Find where the given text appears and provide that cell's center as [x, y] coordinate. 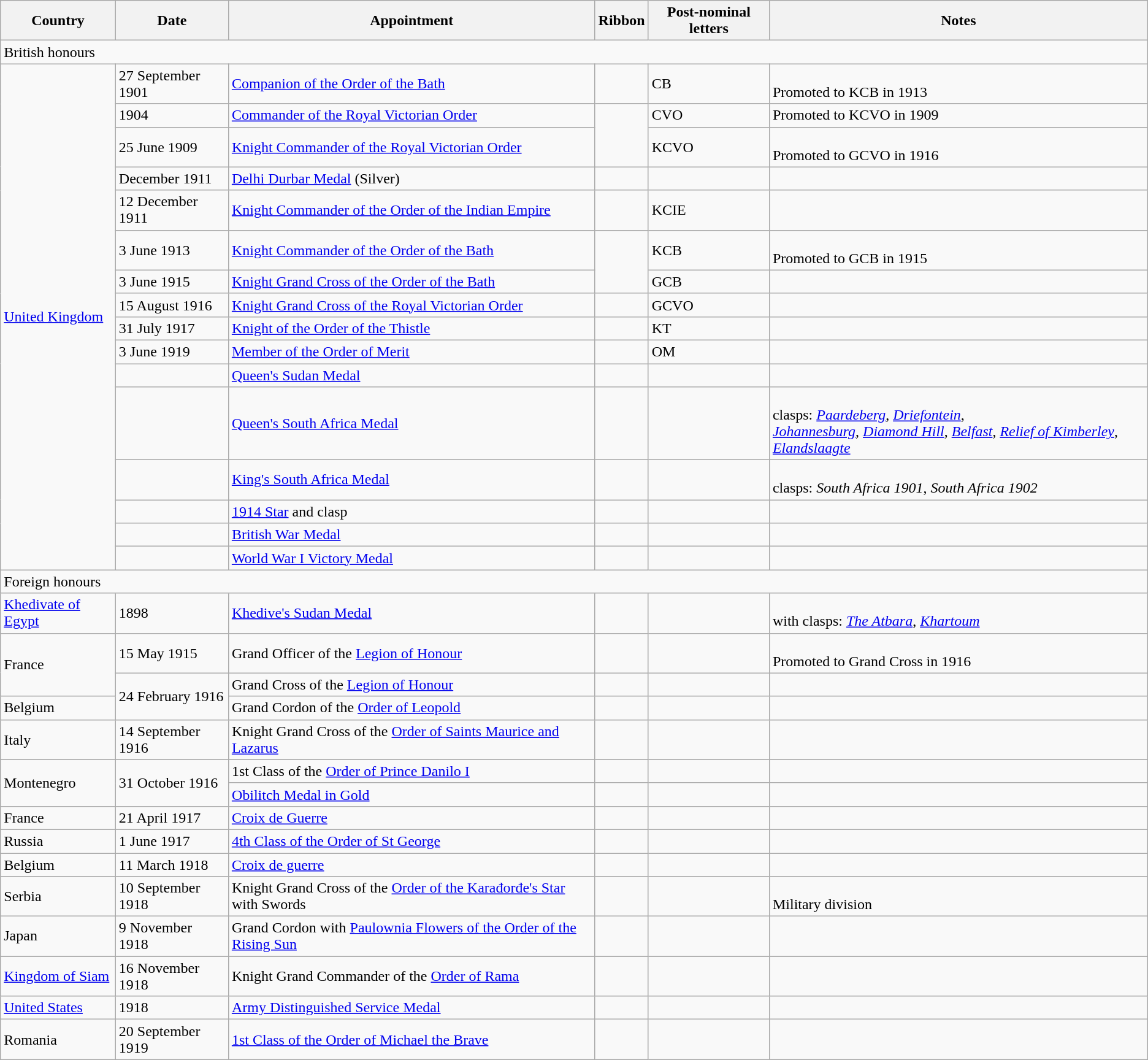
3 June 1919 [172, 351]
10 September 1918 [172, 897]
1st Class of the Order of Prince Danilo I [411, 771]
Ribbon [622, 21]
with clasps: The Atbara, Khartoum [958, 613]
GCVO [709, 305]
Queen's South Africa Medal [411, 423]
Date [172, 21]
Khedivate of Egypt [58, 613]
31 October 1916 [172, 783]
clasps: South Africa 1901, South Africa 1902 [958, 480]
Delhi Durbar Medal (Silver) [411, 179]
Post-nominal letters [709, 21]
KCVO [709, 147]
Knight Commander of the Order of the Indian Empire [411, 210]
Notes [958, 21]
1st Class of the Order of Michael the Brave [411, 1039]
1898 [172, 613]
Promoted to GCB in 1915 [958, 250]
15 May 1915 [172, 653]
GCB [709, 282]
Knight Grand Cross of the Order of Saints Maurice and Lazarus [411, 740]
Knight Commander of the Royal Victorian Order [411, 147]
Promoted to Grand Cross in 1916 [958, 653]
1 June 1917 [172, 841]
Kingdom of Siam [58, 977]
Croix de Guerre [411, 818]
Romania [58, 1039]
British honours [574, 52]
Companion of the Order of the Bath [411, 83]
12 December 1911 [172, 210]
Russia [58, 841]
Queen's Sudan Medal [411, 375]
1918 [172, 1008]
1914 Star and clasp [411, 512]
15 August 1916 [172, 305]
World War I Victory Medal [411, 558]
Knight Grand Commander of the Order of Rama [411, 977]
Obilitch Medal in Gold [411, 794]
Military division [958, 897]
Foreign honours [574, 582]
31 July 1917 [172, 328]
KCIE [709, 210]
Croix de guerre [411, 864]
27 September 1901 [172, 83]
Knight Grand Cross of the Order of the Karađorđe's Star with Swords [411, 897]
Promoted to GCVO in 1916 [958, 147]
16 November 1918 [172, 977]
Grand Cross of the Legion of Honour [411, 685]
Member of the Order of Merit [411, 351]
Appointment [411, 21]
Knight Grand Cross of the Order of the Bath [411, 282]
3 June 1915 [172, 282]
Grand Officer of the Legion of Honour [411, 653]
Montenegro [58, 783]
11 March 1918 [172, 864]
9 November 1918 [172, 936]
25 June 1909 [172, 147]
Khedive's Sudan Medal [411, 613]
United Kingdom [58, 317]
clasps: Paardeberg, Driefontein,Johannesburg, Diamond Hill, Belfast, Relief of Kimberley, Elandslaagte [958, 423]
CB [709, 83]
4th Class of the Order of St George [411, 841]
1904 [172, 115]
December 1911 [172, 179]
Promoted to KCB in 1913 [958, 83]
Promoted to KCVO in 1909 [958, 115]
KT [709, 328]
British War Medal [411, 535]
21 April 1917 [172, 818]
United States [58, 1008]
24 February 1916 [172, 696]
Country [58, 21]
Grand Cordon of the Order of Leopold [411, 708]
King's South Africa Medal [411, 480]
Serbia [58, 897]
OM [709, 351]
Commander of the Royal Victorian Order [411, 115]
Knight Commander of the Order of the Bath [411, 250]
Japan [58, 936]
Knight of the Order of the Thistle [411, 328]
Knight Grand Cross of the Royal Victorian Order [411, 305]
Italy [58, 740]
CVO [709, 115]
14 September 1916 [172, 740]
Army Distinguished Service Medal [411, 1008]
20 September 1919 [172, 1039]
KCB [709, 250]
3 June 1913 [172, 250]
Grand Cordon with Paulownia Flowers of the Order of the Rising Sun [411, 936]
